Return [x, y] of the center of cell containing provided text 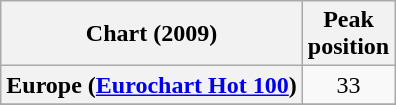
33 [348, 85]
Peakposition [348, 34]
Chart (2009) [152, 34]
Europe (Eurochart Hot 100) [152, 85]
